Return (x, y) of the center of cell containing provided text 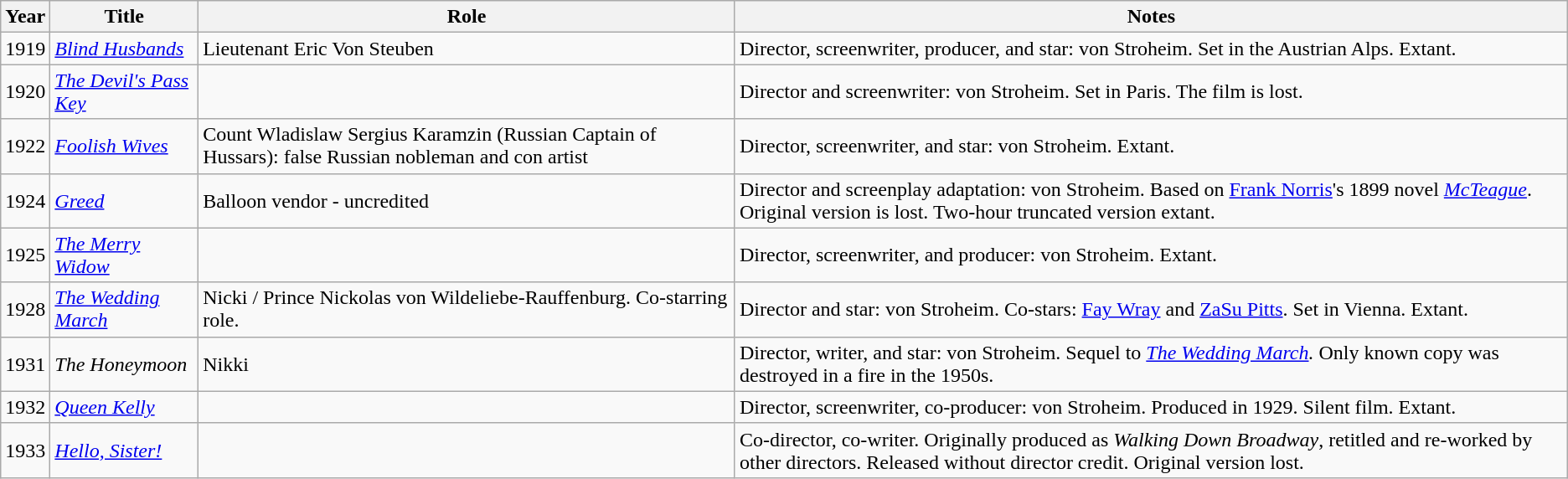
Foolish Wives (124, 146)
Director, screenwriter, and star: von Stroheim. Extant. (1151, 146)
The Honeymoon (124, 363)
1919 (25, 49)
The Merry Widow (124, 255)
1928 (25, 310)
Blind Husbands (124, 49)
The Devil's Pass Key (124, 92)
Count Wladislaw Sergius Karamzin (Russian Captain of Hussars): false Russian nobleman and con artist (467, 146)
Nicki / Prince Nickolas von Wildeliebe-Rauffenburg. Co-starring role. (467, 310)
Director and star: von Stroheim. Co-stars: Fay Wray and ZaSu Pitts. Set in Vienna. Extant. (1151, 310)
Role (467, 17)
1920 (25, 92)
1925 (25, 255)
Notes (1151, 17)
Year (25, 17)
1924 (25, 201)
Lieutenant Eric Von Steuben (467, 49)
Director, screenwriter, and producer: von Stroheim. Extant. (1151, 255)
Greed (124, 201)
Balloon vendor - uncredited (467, 201)
Hello, Sister! (124, 451)
Director, screenwriter, co-producer: von Stroheim. Produced in 1929. Silent film. Extant. (1151, 407)
Director, screenwriter, producer, and star: von Stroheim. Set in the Austrian Alps. Extant. (1151, 49)
Nikki (467, 363)
Director and screenwriter: von Stroheim. Set in Paris. The film is lost. (1151, 92)
1932 (25, 407)
1931 (25, 363)
Director, writer, and star: von Stroheim. Sequel to The Wedding March. Only known copy was destroyed in a fire in the 1950s. (1151, 363)
Queen Kelly (124, 407)
The Wedding March (124, 310)
Title (124, 17)
1933 (25, 451)
1922 (25, 146)
